From the cell containing the given text, extract its center point as [x, y] coordinate. 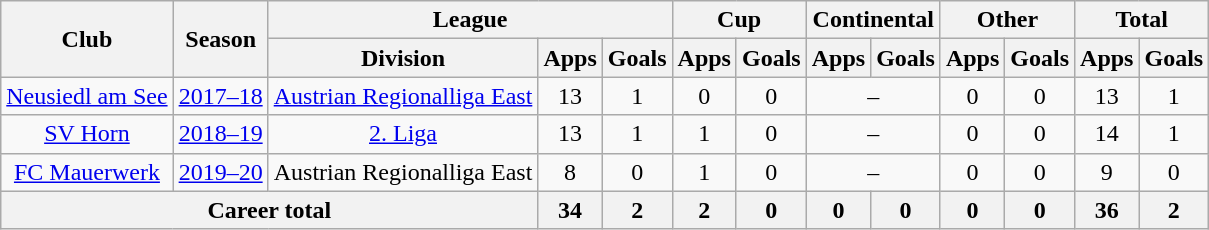
Other [1007, 20]
Season [220, 39]
Continental [873, 20]
8 [570, 172]
League [470, 20]
Division [403, 58]
FC Mauerwerk [87, 172]
Neusiedl am See [87, 96]
2. Liga [403, 134]
Career total [270, 210]
SV Horn [87, 134]
Total [1142, 20]
34 [570, 210]
2017–18 [220, 96]
Club [87, 39]
2018–19 [220, 134]
14 [1107, 134]
2019–20 [220, 172]
36 [1107, 210]
9 [1107, 172]
Cup [739, 20]
